Return (x, y) of the center of cell containing provided text 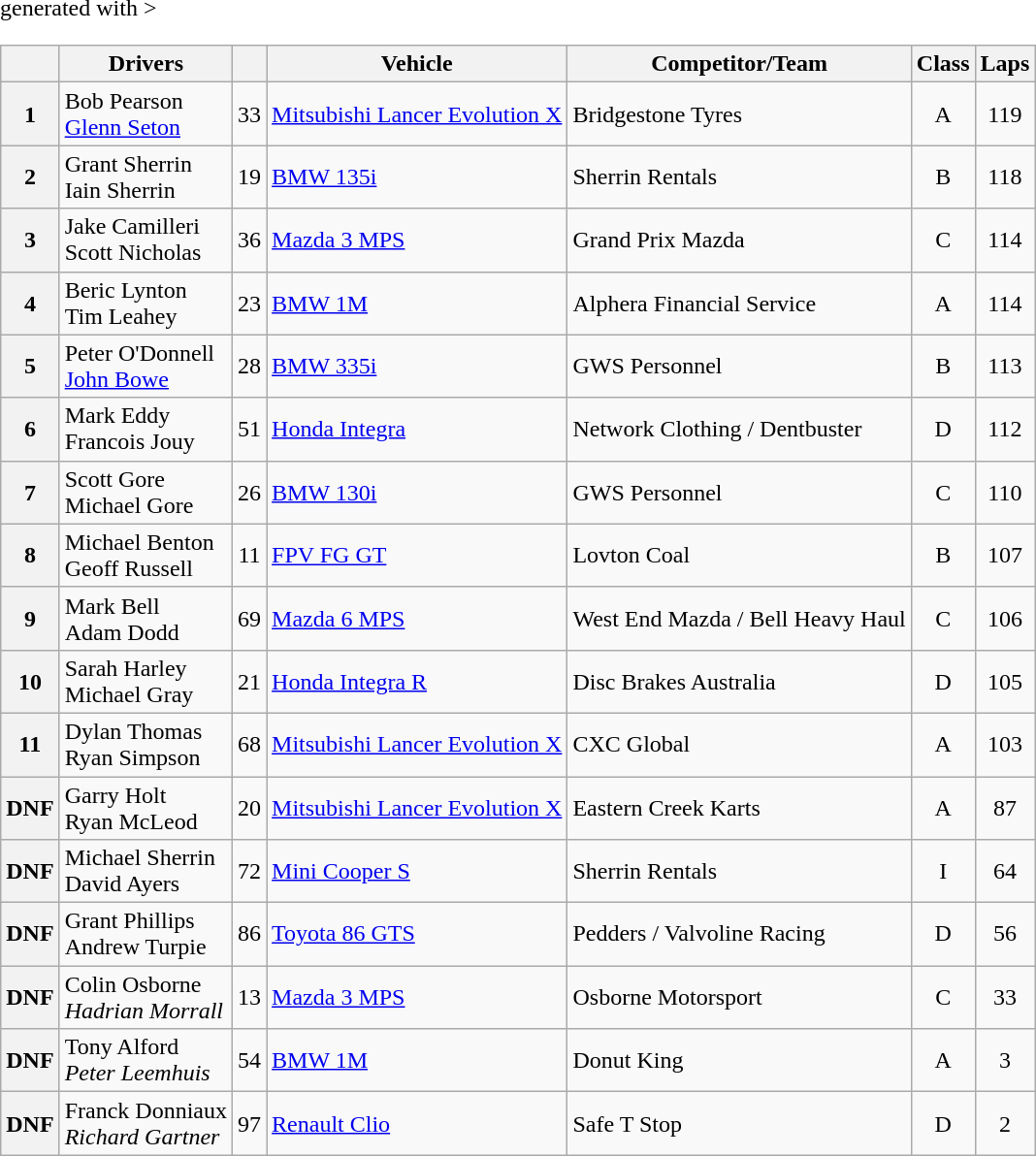
West End Mazda / Bell Heavy Haul (739, 619)
Competitor/Team (739, 64)
Jake CamilleriScott Nicholas (146, 241)
51 (250, 429)
19 (250, 177)
Laps (1005, 64)
54 (250, 1061)
Tony AlfordPeter Leemhuis (146, 1061)
118 (1005, 177)
Mark BellAdam Dodd (146, 619)
9 (30, 619)
97 (250, 1123)
Scott GoreMichael Gore (146, 493)
106 (1005, 619)
Bob PearsonGlenn Seton (146, 114)
68 (250, 745)
Mazda 6 MPS (417, 619)
23 (250, 303)
Renault Clio (417, 1123)
6 (30, 429)
Osborne Motorsport (739, 997)
Sarah HarleyMichael Gray (146, 681)
FPV FG GT (417, 555)
Class (943, 64)
5 (30, 367)
110 (1005, 493)
119 (1005, 114)
Grand Prix Mazda (739, 241)
Donut King (739, 1061)
103 (1005, 745)
Mark EddyFrancois Jouy (146, 429)
112 (1005, 429)
Grant SherrinIain Sherrin (146, 177)
Peter O'DonnellJohn Bowe (146, 367)
105 (1005, 681)
BMW 135i (417, 177)
Disc Brakes Australia (739, 681)
Garry HoltRyan McLeod (146, 807)
Toyota 86 GTS (417, 935)
28 (250, 367)
113 (1005, 367)
1 (30, 114)
Drivers (146, 64)
86 (250, 935)
Colin OsborneHadrian Morrall (146, 997)
69 (250, 619)
Network Clothing / Dentbuster (739, 429)
Alphera Financial Service (739, 303)
Grant PhillipsAndrew Turpie (146, 935)
36 (250, 241)
Pedders / Valvoline Racing (739, 935)
I (943, 871)
7 (30, 493)
Vehicle (417, 64)
CXC Global (739, 745)
BMW 335i (417, 367)
21 (250, 681)
4 (30, 303)
13 (250, 997)
Michael SherrinDavid Ayers (146, 871)
Safe T Stop (739, 1123)
56 (1005, 935)
64 (1005, 871)
20 (250, 807)
26 (250, 493)
107 (1005, 555)
Franck DonniauxRichard Gartner (146, 1123)
Beric LyntonTim Leahey (146, 303)
Honda Integra (417, 429)
Mini Cooper S (417, 871)
87 (1005, 807)
Bridgestone Tyres (739, 114)
72 (250, 871)
Michael BentonGeoff Russell (146, 555)
8 (30, 555)
Eastern Creek Karts (739, 807)
BMW 130i (417, 493)
Dylan ThomasRyan Simpson (146, 745)
Honda Integra R (417, 681)
10 (30, 681)
Lovton Coal (739, 555)
